Capture the cell that displays the provided text and extract its (x, y) central coordinate. 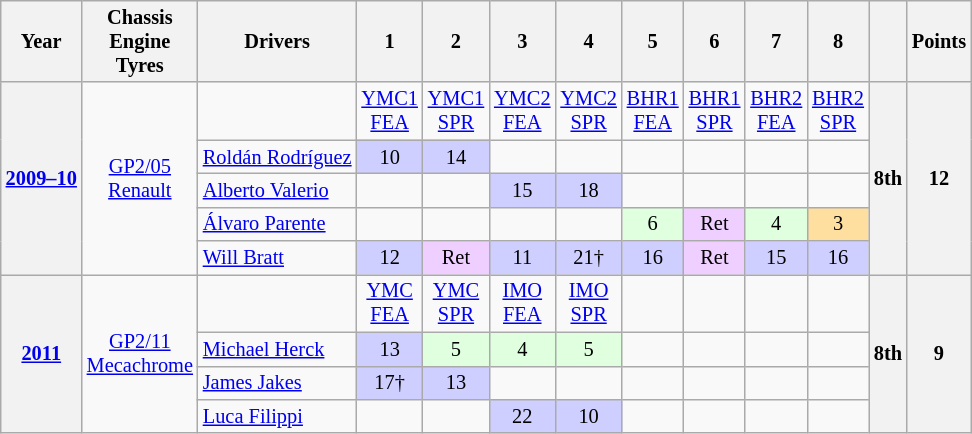
22 (522, 416)
ChassisEngineTyres (140, 41)
Álvaro Parente (278, 224)
GP2/11Mecachrome (140, 354)
Year (42, 41)
James Jakes (278, 383)
8 (838, 41)
2009–10 (42, 178)
Michael Herck (278, 349)
IMOSPR (588, 303)
YMCFEA (389, 303)
11 (522, 258)
BHR2SPR (838, 111)
14 (456, 157)
GP2/05Renault (140, 178)
IMOFEA (522, 303)
9 (939, 354)
BHR1FEA (653, 111)
YMCSPR (456, 303)
Points (939, 41)
1 (389, 41)
YMC1FEA (389, 111)
2011 (42, 354)
Alberto Valerio (278, 190)
BHR2FEA (776, 111)
Will Bratt (278, 258)
17† (389, 383)
BHR1SPR (715, 111)
YMC2SPR (588, 111)
21† (588, 258)
Drivers (278, 41)
7 (776, 41)
18 (588, 190)
YMC2FEA (522, 111)
Luca Filippi (278, 416)
YMC1SPR (456, 111)
Roldán Rodríguez (278, 157)
2 (456, 41)
